Return (X, Y) of the center of cell containing provided text 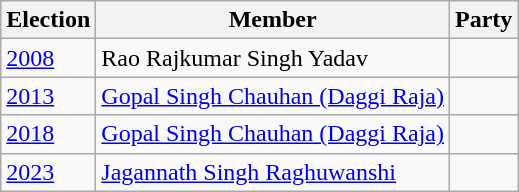
2023 (48, 172)
2008 (48, 58)
Member (273, 20)
Jagannath Singh Raghuwanshi (273, 172)
Election (48, 20)
2013 (48, 96)
Rao Rajkumar Singh Yadav (273, 58)
2018 (48, 134)
Party (483, 20)
